Capture the cell that displays the provided text and extract its [X, Y] central coordinate. 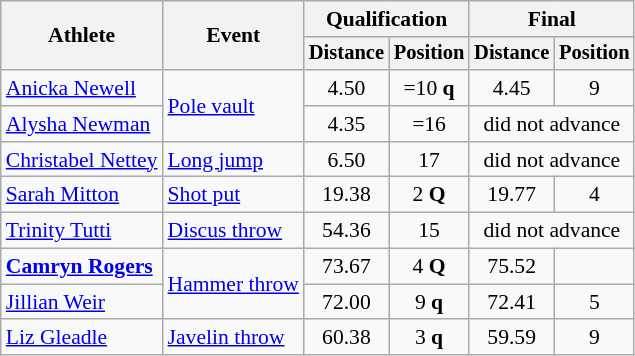
Athlete [82, 36]
Sarah Mitton [82, 195]
=10 q [429, 88]
54.36 [346, 231]
75.52 [512, 267]
Liz Gleadle [82, 338]
Camryn Rogers [82, 267]
Event [234, 36]
4.50 [346, 88]
19.77 [512, 195]
=16 [429, 124]
Christabel Nettey [82, 160]
9 q [429, 302]
Javelin throw [234, 338]
Discus throw [234, 231]
Alysha Newman [82, 124]
59.59 [512, 338]
4 [594, 195]
4 Q [429, 267]
Final [552, 19]
3 q [429, 338]
60.38 [346, 338]
17 [429, 160]
4.45 [512, 88]
4.35 [346, 124]
72.00 [346, 302]
Anicka Newell [82, 88]
2 Q [429, 195]
15 [429, 231]
Jillian Weir [82, 302]
73.67 [346, 267]
Hammer throw [234, 284]
72.41 [512, 302]
Pole vault [234, 106]
Qualification [386, 19]
6.50 [346, 160]
Long jump [234, 160]
Shot put [234, 195]
Trinity Tutti [82, 231]
19.38 [346, 195]
5 [594, 302]
